Pinpoint the cell where the given text exists, returning its (x, y) midpoint coordinate. 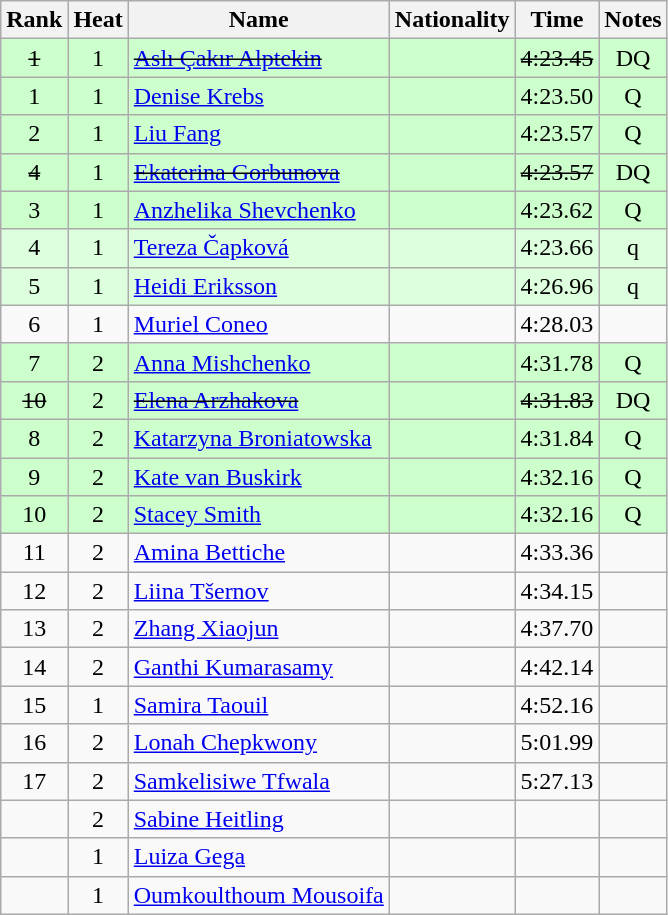
Denise Krebs (258, 96)
Anzhelika Shevchenko (258, 210)
Time (557, 20)
Tereza Čapková (258, 248)
4:31.78 (557, 362)
Luiza Gega (258, 857)
4:31.84 (557, 438)
5:27.13 (557, 781)
Ganthi Kumarasamy (258, 667)
Amina Bettiche (258, 553)
Elena Arzhakova (258, 400)
3 (34, 210)
Muriel Coneo (258, 324)
Name (258, 20)
4:23.50 (557, 96)
5 (34, 286)
12 (34, 591)
Samira Taouil (258, 705)
Katarzyna Broniatowska (258, 438)
Oumkoulthoum Mousoifa (258, 895)
15 (34, 705)
4:23.45 (557, 58)
4:37.70 (557, 629)
4:23.62 (557, 210)
8 (34, 438)
4:26.96 (557, 286)
6 (34, 324)
14 (34, 667)
Heat (98, 20)
Notes (633, 20)
4:31.83 (557, 400)
7 (34, 362)
Liu Fang (258, 134)
Stacey Smith (258, 515)
4:28.03 (557, 324)
5:01.99 (557, 743)
17 (34, 781)
Heidi Eriksson (258, 286)
9 (34, 477)
Rank (34, 20)
Sabine Heitling (258, 819)
4:23.66 (557, 248)
Liina Tšernov (258, 591)
Anna Mishchenko (258, 362)
Aslı Çakır Alptekin (258, 58)
Zhang Xiaojun (258, 629)
Ekaterina Gorbunova (258, 172)
Kate van Buskirk (258, 477)
13 (34, 629)
4:34.15 (557, 591)
Samkelisiwe Tfwala (258, 781)
4:42.14 (557, 667)
11 (34, 553)
16 (34, 743)
4:33.36 (557, 553)
Nationality (452, 20)
4:52.16 (557, 705)
Lonah Chepkwony (258, 743)
